Search for the cell housing the specified text and yield its [X, Y] center coordinate. 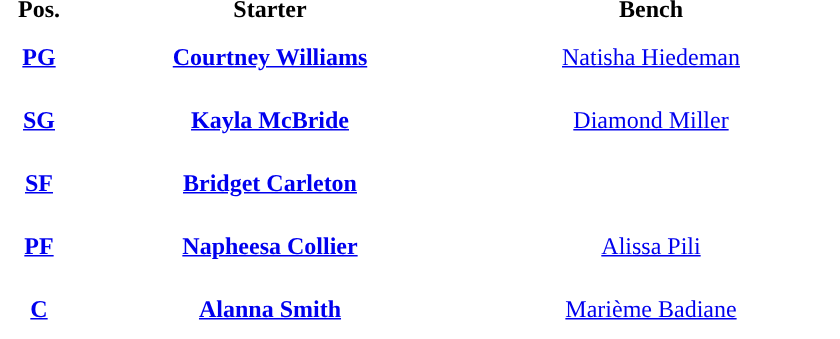
SG [39, 120]
Napheesa Collier [270, 246]
Alissa Pili [651, 246]
C [39, 309]
Bridget Carleton [270, 183]
Natisha Hiedeman [651, 57]
Diamond Miller [651, 120]
Kayla McBride [270, 120]
SF [39, 183]
PF [39, 246]
PG [39, 57]
Courtney Williams [270, 57]
Marième Badiane [651, 309]
Alanna Smith [270, 309]
